Provide the (X, Y) coordinate of the cell's center where the given text is located.  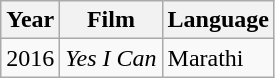
2016 (30, 58)
Marathi (218, 58)
Yes I Can (111, 58)
Language (218, 20)
Film (111, 20)
Year (30, 20)
